Search for the cell housing the specified text and yield its [x, y] center coordinate. 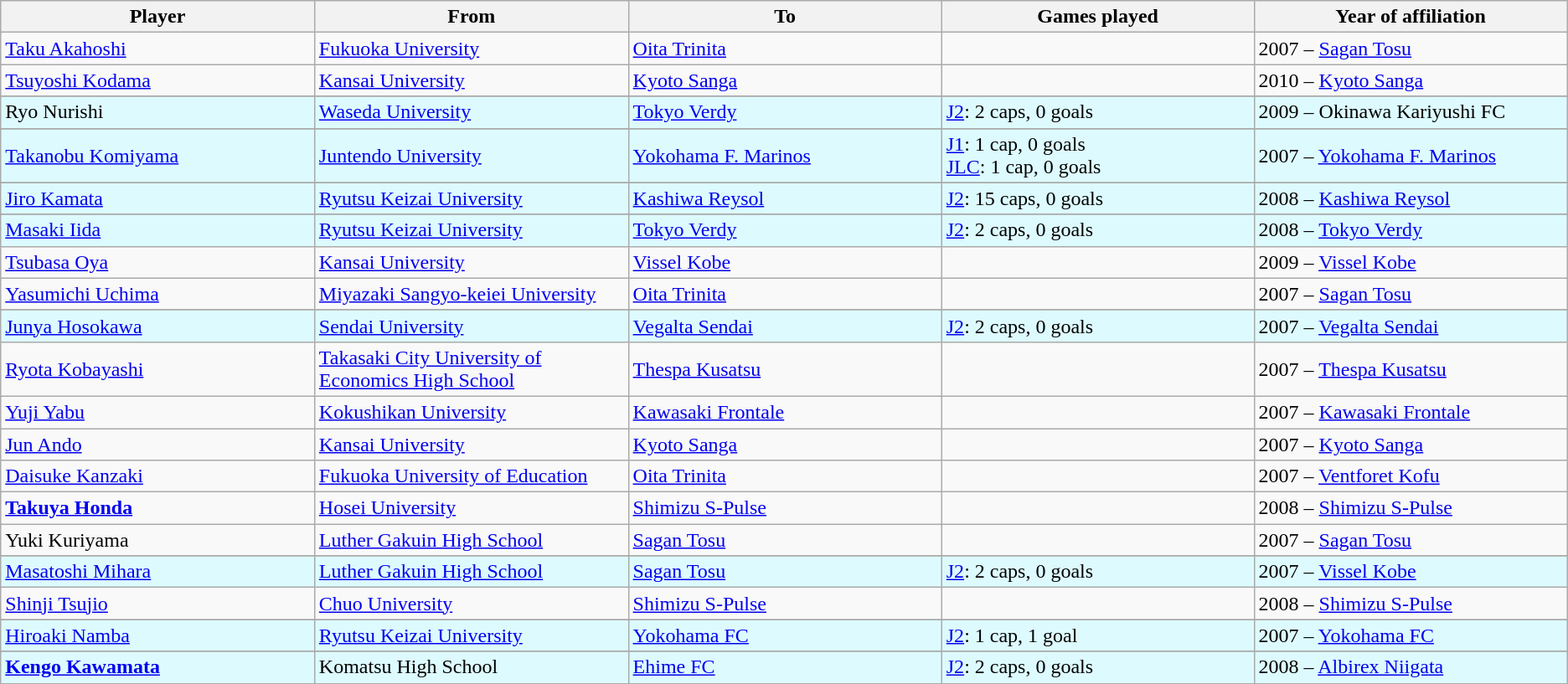
Yokohama FC [785, 635]
Chuo University [471, 604]
Yasumichi Uchima [157, 294]
Ryo Nurishi [157, 112]
2007 – Thespa Kusatsu [1411, 368]
Miyazaki Sangyo-keiei University [471, 294]
2007 – Yokohama FC [1411, 635]
2007 – Kyoto Sanga [1411, 445]
To [785, 17]
Player [157, 17]
From [471, 17]
2008 – Tokyo Verdy [1411, 230]
Junya Hosokawa [157, 326]
Taku Akahoshi [157, 49]
Takanobu Komiyama [157, 156]
Tsuyoshi Kodama [157, 80]
Fukuoka University of Education [471, 476]
Juntendo University [471, 156]
Masaki Iida [157, 230]
Vegalta Sendai [785, 326]
Masatoshi Mihara [157, 572]
2007 – Yokohama F. Marinos [1411, 156]
Yuki Kuriyama [157, 540]
Year of affiliation [1411, 17]
Jiro Kamata [157, 198]
Kokushikan University [471, 412]
2008 – Albirex Niigata [1411, 667]
Jun Ando [157, 445]
2008 – Kashiwa Reysol [1411, 198]
Takuya Honda [157, 508]
Thespa Kusatsu [785, 368]
J1: 1 cap, 0 goals JLC: 1 cap, 0 goals [1097, 156]
2007 – Kawasaki Frontale [1411, 412]
Games played [1097, 17]
Kengo Kawamata [157, 667]
Ryota Kobayashi [157, 368]
J2: 15 caps, 0 goals [1097, 198]
Daisuke Kanzaki [157, 476]
Takasaki City University of Economics High School [471, 368]
Yokohama F. Marinos [785, 156]
Sendai University [471, 326]
Ehime FC [785, 667]
Hosei University [471, 508]
J2: 1 cap, 1 goal [1097, 635]
Vissel Kobe [785, 262]
Tsubasa Oya [157, 262]
2007 – Vegalta Sendai [1411, 326]
Shinji Tsujio [157, 604]
2009 – Vissel Kobe [1411, 262]
Hiroaki Namba [157, 635]
Kawasaki Frontale [785, 412]
2010 – Kyoto Sanga [1411, 80]
Kashiwa Reysol [785, 198]
2007 – Ventforet Kofu [1411, 476]
Komatsu High School [471, 667]
2007 – Vissel Kobe [1411, 572]
Fukuoka University [471, 49]
Yuji Yabu [157, 412]
Waseda University [471, 112]
2009 – Okinawa Kariyushi FC [1411, 112]
